Provide the [X, Y] coordinate of the cell's center where the given text is located.  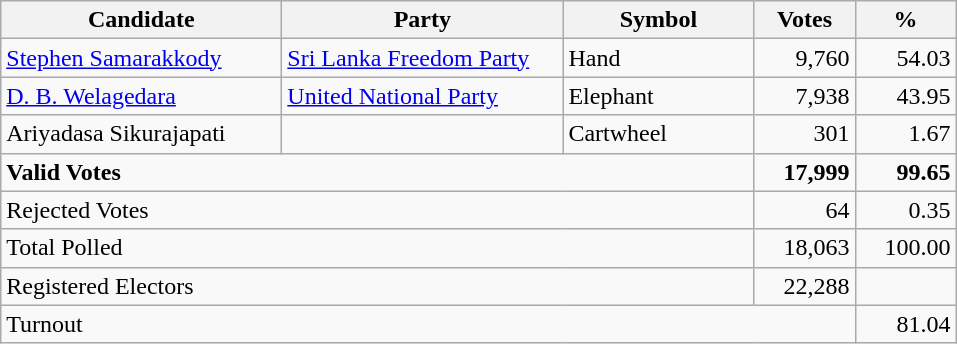
81.04 [906, 324]
D. B. Welagedara [142, 96]
Cartwheel [658, 134]
7,938 [804, 96]
Turnout [428, 324]
Registered Electors [378, 286]
18,063 [804, 248]
100.00 [906, 248]
17,999 [804, 172]
43.95 [906, 96]
Stephen Samarakkody [142, 58]
Elephant [658, 96]
Rejected Votes [378, 210]
Candidate [142, 20]
64 [804, 210]
Votes [804, 20]
22,288 [804, 286]
9,760 [804, 58]
Hand [658, 58]
Sri Lanka Freedom Party [422, 58]
301 [804, 134]
Ariyadasa Sikurajapati [142, 134]
Valid Votes [378, 172]
Party [422, 20]
1.67 [906, 134]
% [906, 20]
Total Polled [378, 248]
99.65 [906, 172]
0.35 [906, 210]
54.03 [906, 58]
United National Party [422, 96]
Symbol [658, 20]
